Pinpoint the cell where the given text exists, returning its (X, Y) midpoint coordinate. 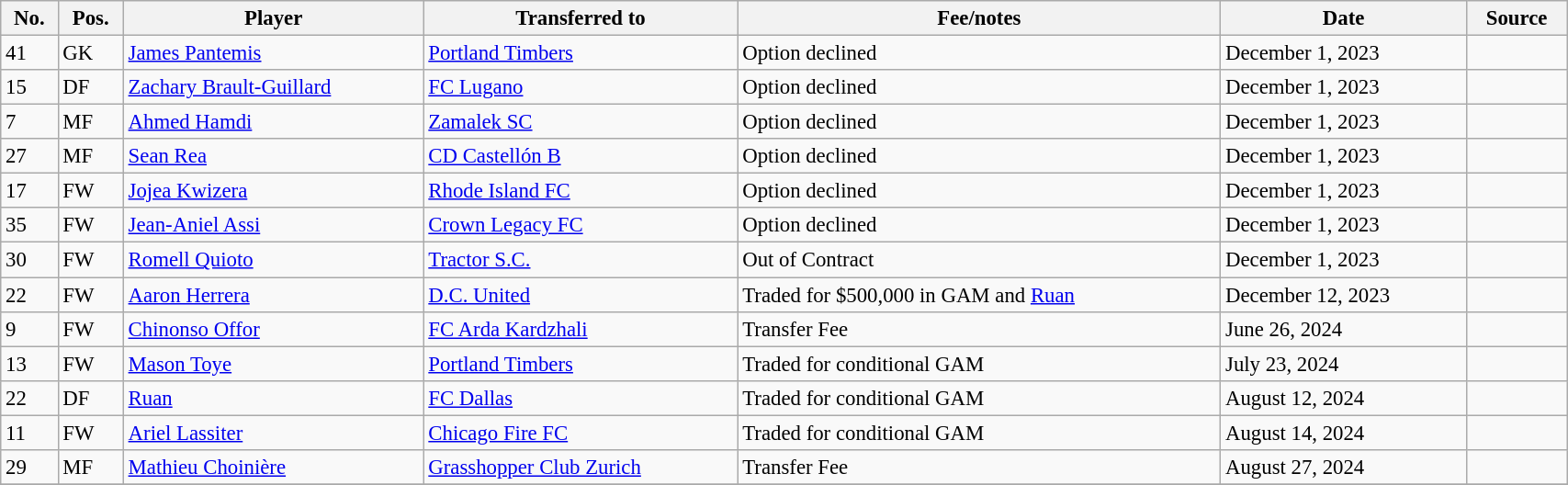
7 (29, 122)
July 23, 2024 (1344, 364)
Source (1516, 18)
Pos. (90, 18)
29 (29, 468)
Date (1344, 18)
James Pantemis (274, 53)
Ruan (274, 398)
Out of Contract (979, 260)
Crown Legacy FC (581, 225)
Tractor S.C. (581, 260)
15 (29, 87)
Traded for $500,000 in GAM and Ruan (979, 295)
Jojea Kwizera (274, 191)
Romell Quioto (274, 260)
30 (29, 260)
11 (29, 433)
Player (274, 18)
Grasshopper Club Zurich (581, 468)
GK (90, 53)
Zamalek SC (581, 122)
17 (29, 191)
Transferred to (581, 18)
Zachary Brault-Guillard (274, 87)
Ahmed Hamdi (274, 122)
December 12, 2023 (1344, 295)
Ariel Lassiter (274, 433)
9 (29, 329)
FC Arda Kardzhali (581, 329)
August 14, 2024 (1344, 433)
Rhode Island FC (581, 191)
August 12, 2024 (1344, 398)
CD Castellón B (581, 156)
27 (29, 156)
Mason Toye (274, 364)
Chicago Fire FC (581, 433)
FC Lugano (581, 87)
13 (29, 364)
35 (29, 225)
41 (29, 53)
Fee/notes (979, 18)
No. (29, 18)
August 27, 2024 (1344, 468)
Jean-Aniel Assi (274, 225)
Chinonso Offor (274, 329)
D.C. United (581, 295)
Sean Rea (274, 156)
FC Dallas (581, 398)
Mathieu Choinière (274, 468)
June 26, 2024 (1344, 329)
Aaron Herrera (274, 295)
